Output the (X, Y) coordinate of the center of the cell containing the given text.  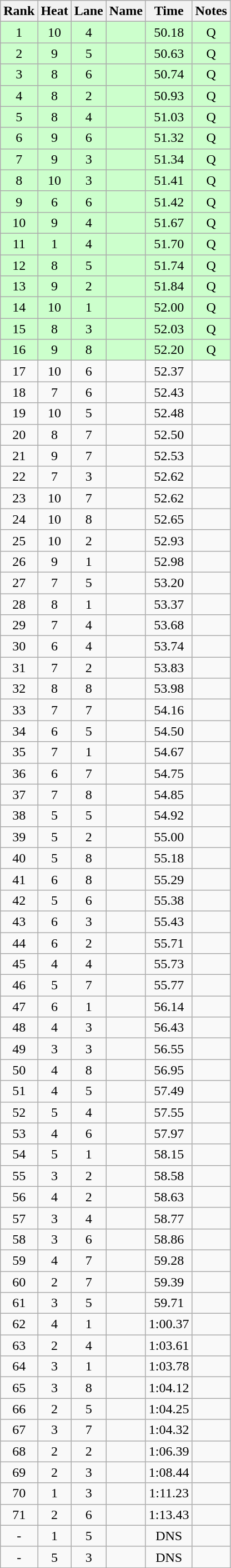
51.42 (169, 201)
51.41 (169, 180)
41 (19, 879)
52.53 (169, 456)
52.43 (169, 392)
65 (19, 1388)
58.63 (169, 1197)
Time (169, 11)
58.58 (169, 1176)
53.74 (169, 647)
20 (19, 435)
69 (19, 1472)
55.77 (169, 985)
60 (19, 1281)
51.67 (169, 223)
35 (19, 752)
1:04.25 (169, 1409)
57.97 (169, 1133)
56.43 (169, 1028)
53 (19, 1133)
54.92 (169, 816)
57.55 (169, 1112)
52.37 (169, 371)
15 (19, 329)
26 (19, 561)
51.03 (169, 117)
1:13.43 (169, 1515)
52.65 (169, 519)
58 (19, 1239)
56.14 (169, 1007)
27 (19, 583)
11 (19, 244)
19 (19, 413)
18 (19, 392)
52.00 (169, 308)
63 (19, 1345)
58.86 (169, 1239)
48 (19, 1028)
39 (19, 837)
54.50 (169, 731)
25 (19, 540)
47 (19, 1007)
1:04.12 (169, 1388)
50.18 (169, 32)
12 (19, 265)
23 (19, 498)
51 (19, 1091)
1:11.23 (169, 1493)
55.43 (169, 921)
36 (19, 773)
42 (19, 900)
29 (19, 625)
52 (19, 1112)
53.68 (169, 625)
44 (19, 943)
53.37 (169, 604)
28 (19, 604)
68 (19, 1451)
30 (19, 647)
33 (19, 710)
56.95 (169, 1070)
58.77 (169, 1218)
Rank (19, 11)
Lane (89, 11)
59.39 (169, 1281)
1:06.39 (169, 1451)
32 (19, 689)
55 (19, 1176)
53.20 (169, 583)
56 (19, 1197)
55.71 (169, 943)
66 (19, 1409)
51.32 (169, 138)
14 (19, 308)
53.98 (169, 689)
34 (19, 731)
59.28 (169, 1260)
40 (19, 858)
43 (19, 921)
49 (19, 1049)
55.00 (169, 837)
52.03 (169, 329)
54.75 (169, 773)
55.73 (169, 964)
54 (19, 1155)
53.83 (169, 668)
Heat (54, 11)
62 (19, 1324)
67 (19, 1430)
50.74 (169, 75)
24 (19, 519)
59.71 (169, 1303)
52.20 (169, 350)
54.85 (169, 795)
16 (19, 350)
58.15 (169, 1155)
37 (19, 795)
51.84 (169, 287)
31 (19, 668)
1:03.61 (169, 1345)
1:04.32 (169, 1430)
51.70 (169, 244)
Name (125, 11)
64 (19, 1367)
50.93 (169, 96)
17 (19, 371)
70 (19, 1493)
50 (19, 1070)
56.55 (169, 1049)
52.93 (169, 540)
55.38 (169, 900)
55.18 (169, 858)
59 (19, 1260)
22 (19, 477)
1:03.78 (169, 1367)
13 (19, 287)
54.67 (169, 752)
51.74 (169, 265)
50.63 (169, 53)
1:08.44 (169, 1472)
57 (19, 1218)
1:00.37 (169, 1324)
46 (19, 985)
38 (19, 816)
51.34 (169, 159)
52.98 (169, 561)
71 (19, 1515)
45 (19, 964)
52.50 (169, 435)
57.49 (169, 1091)
61 (19, 1303)
52.48 (169, 413)
54.16 (169, 710)
Notes (211, 11)
55.29 (169, 879)
21 (19, 456)
